Provide the [X, Y] coordinate of the cell's center where the given text is located.  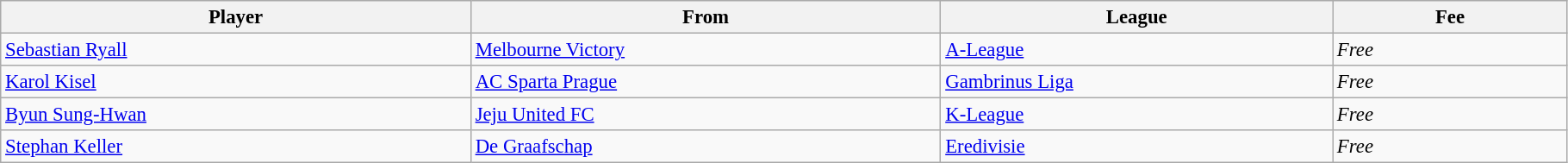
Byun Sung-Hwan [236, 115]
Gambrinus Liga [1137, 82]
K-League [1137, 115]
Stephan Keller [236, 147]
A-League [1137, 50]
Karol Kisel [236, 82]
Fee [1451, 17]
De Graafschap [706, 147]
Sebastian Ryall [236, 50]
League [1137, 17]
Player [236, 17]
AC Sparta Prague [706, 82]
Jeju United FC [706, 115]
Eredivisie [1137, 147]
Melbourne Victory [706, 50]
From [706, 17]
